Determine the [X, Y] coordinate at the center of the cell enclosing the given text.  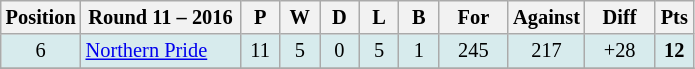
1 [419, 51]
P [260, 17]
217 [546, 51]
Round 11 – 2016 [161, 17]
Diff [620, 17]
12 [674, 51]
Northern Pride [161, 51]
11 [260, 51]
L [379, 17]
0 [340, 51]
For [474, 17]
W [300, 17]
Position [41, 17]
Against [546, 17]
Pts [674, 17]
+28 [620, 51]
6 [41, 51]
245 [474, 51]
B [419, 17]
D [340, 17]
